Capture the cell that displays the provided text and extract its [X, Y] central coordinate. 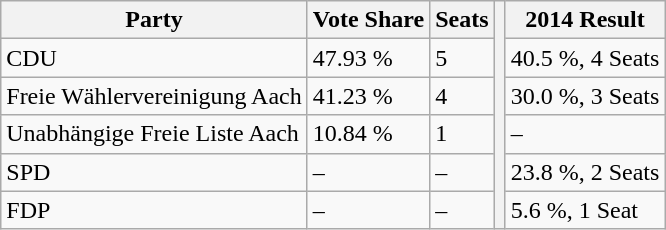
5.6 %, 1 Seat [585, 210]
SPD [154, 172]
CDU [154, 58]
1 [462, 134]
Vote Share [368, 20]
10.84 % [368, 134]
Unabhängige Freie Liste Aach [154, 134]
40.5 %, 4 Seats [585, 58]
5 [462, 58]
2014 Result [585, 20]
41.23 % [368, 96]
FDP [154, 210]
30.0 %, 3 Seats [585, 96]
4 [462, 96]
Freie Wählervereinigung Aach [154, 96]
Party [154, 20]
Seats [462, 20]
23.8 %, 2 Seats [585, 172]
47.93 % [368, 58]
